Locate the cell with the specified text and output its [X, Y] center coordinate. 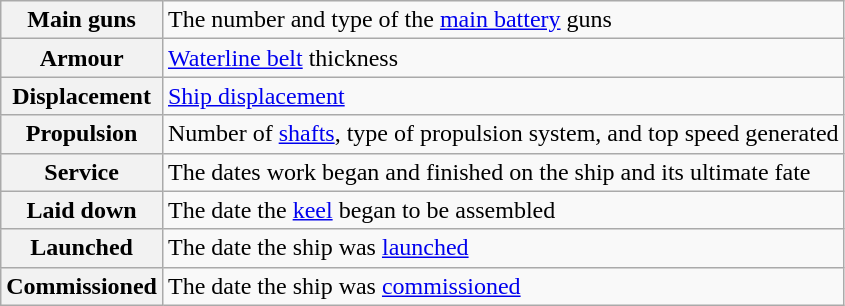
Armour [82, 58]
Service [82, 172]
Commissioned [82, 286]
The number and type of the main battery guns [503, 20]
Launched [82, 248]
The date the ship was launched [503, 248]
Propulsion [82, 134]
The date the keel began to be assembled [503, 210]
Main guns [82, 20]
Ship displacement [503, 96]
The date the ship was commissioned [503, 286]
Waterline belt thickness [503, 58]
Displacement [82, 96]
Number of shafts, type of propulsion system, and top speed generated [503, 134]
Laid down [82, 210]
The dates work began and finished on the ship and its ultimate fate [503, 172]
